Identify which cell holds the provided text, then report its (X, Y) central coordinate. 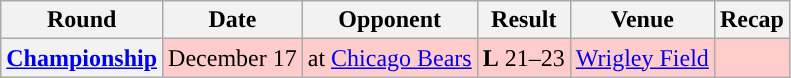
Recap (752, 20)
Round (82, 20)
at Chicago Bears (390, 58)
Championship (82, 58)
L 21–23 (524, 58)
Result (524, 20)
Opponent (390, 20)
December 17 (233, 58)
Wrigley Field (642, 58)
Date (233, 20)
Venue (642, 20)
